Return the [X, Y] coordinate for the center point of the cell that contains the specified text.  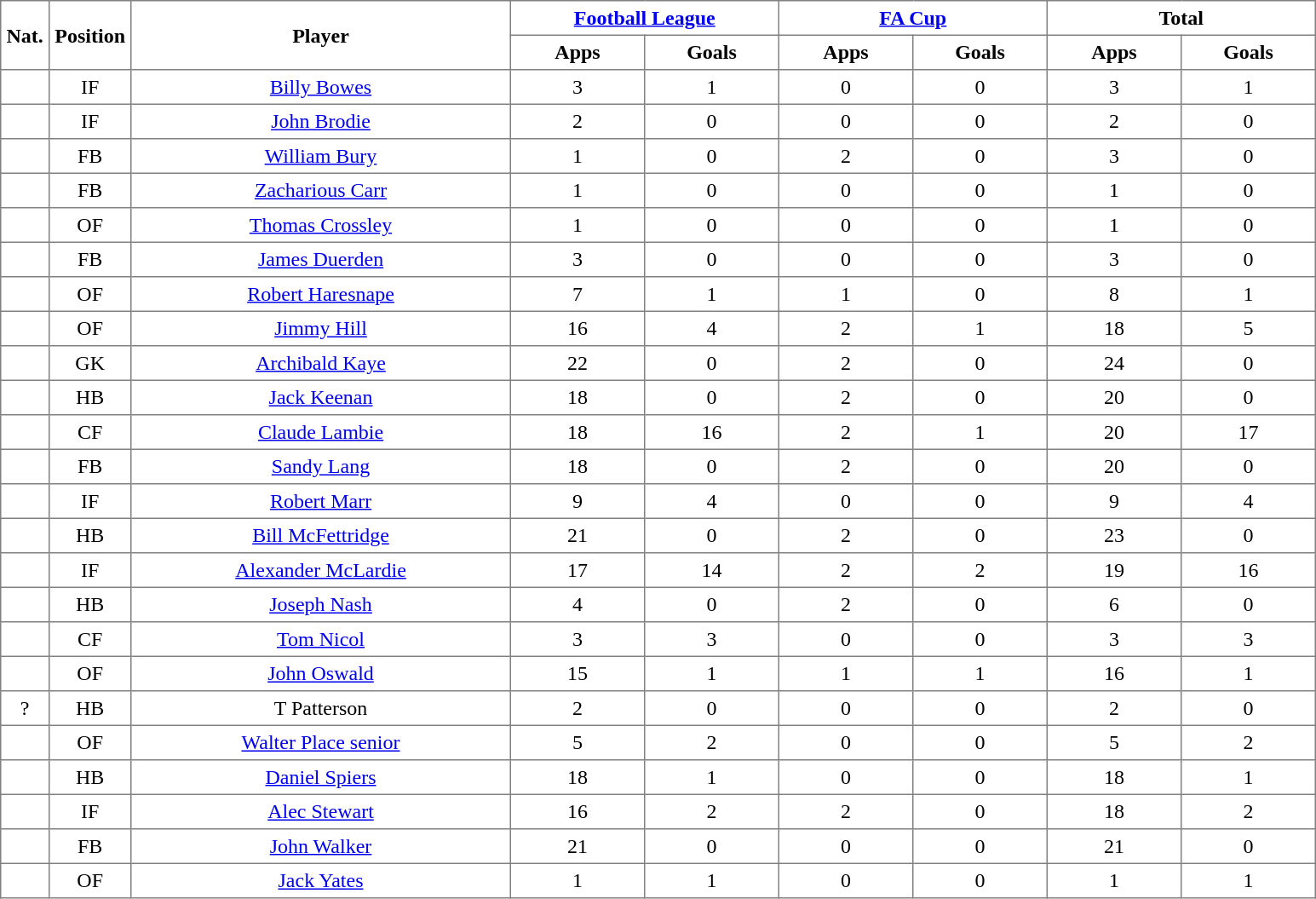
James Duerden [321, 259]
Alexander McLardie [321, 570]
Jimmy Hill [321, 328]
John Walker [321, 846]
T Patterson [321, 708]
John Brodie [321, 121]
22 [578, 363]
Sandy Lang [321, 466]
Billy Bowes [321, 87]
Thomas Crossley [321, 225]
Alec Stewart [321, 811]
14 [712, 570]
Total [1181, 18]
Nat. [26, 36]
William Bury [321, 156]
Walter Place senior [321, 742]
Claude Lambie [321, 432]
15 [578, 673]
Zacharious Carr [321, 190]
Football League [644, 18]
Player [321, 36]
6 [1114, 604]
Archibald Kaye [321, 363]
John Oswald [321, 673]
8 [1114, 294]
Jack Keenan [321, 397]
23 [1114, 535]
Bill McFettridge [321, 535]
FA Cup [913, 18]
GK [90, 363]
7 [578, 294]
24 [1114, 363]
Robert Marr [321, 501]
Position [90, 36]
Tom Nicol [321, 639]
Joseph Nash [321, 604]
19 [1114, 570]
Jack Yates [321, 880]
Daniel Spiers [321, 777]
Robert Haresnape [321, 294]
? [26, 708]
